Scan for the cell matching the given text and deliver its (X, Y) coordinate at center. 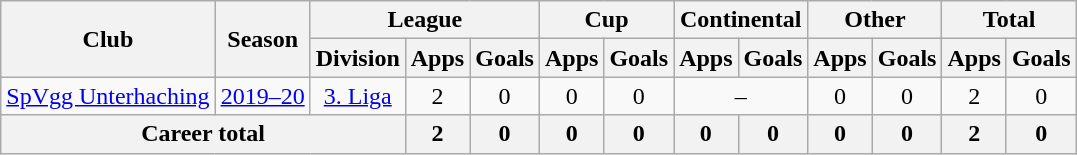
3. Liga (358, 96)
SpVgg Unterhaching (108, 96)
Cup (606, 20)
2019–20 (262, 96)
Season (262, 39)
League (424, 20)
Career total (204, 134)
Club (108, 39)
– (741, 96)
Continental (741, 20)
Total (1009, 20)
Division (358, 58)
Other (875, 20)
